Pinpoint the cell where the given text exists, returning its [X, Y] midpoint coordinate. 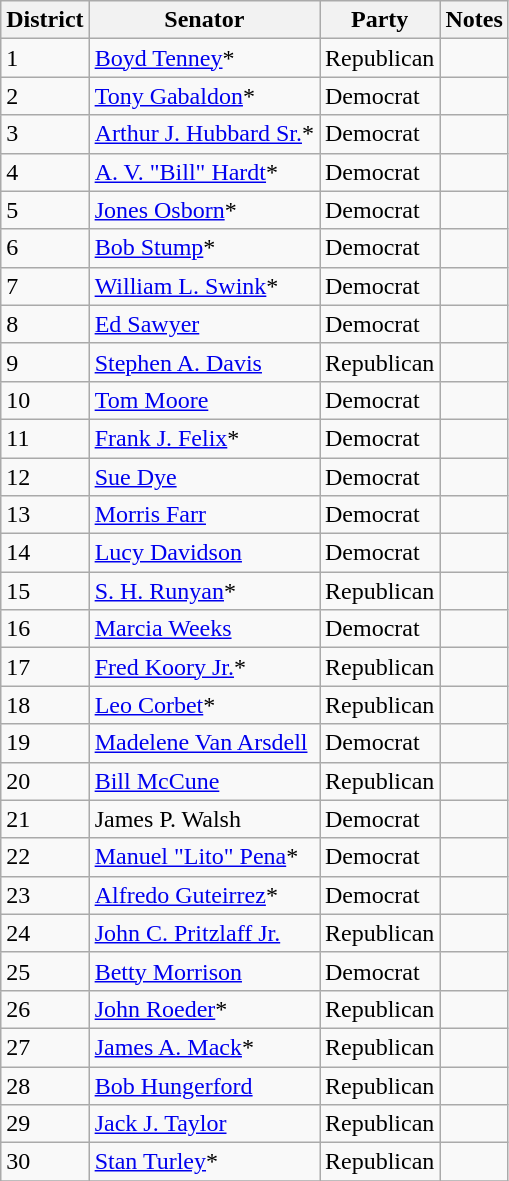
Tony Gabaldon* [204, 96]
18 [45, 705]
Sue Dye [204, 477]
17 [45, 667]
Frank J. Felix* [204, 438]
10 [45, 400]
James P. Walsh [204, 819]
24 [45, 933]
Bill McCune [204, 781]
Leo Corbet* [204, 705]
27 [45, 1047]
5 [45, 210]
Manuel "Lito" Pena* [204, 857]
2 [45, 96]
John Roeder* [204, 1009]
4 [45, 172]
Bob Hungerford [204, 1085]
Alfredo Guteirrez* [204, 895]
Betty Morrison [204, 971]
Marcia Weeks [204, 629]
22 [45, 857]
25 [45, 971]
James A. Mack* [204, 1047]
12 [45, 477]
Ed Sawyer [204, 324]
13 [45, 515]
Madelene Van Arsdell [204, 743]
Jack J. Taylor [204, 1124]
8 [45, 324]
Lucy Davidson [204, 553]
Arthur J. Hubbard Sr.* [204, 134]
Senator [204, 20]
Fred Koory Jr.* [204, 667]
Stan Turley* [204, 1162]
20 [45, 781]
11 [45, 438]
3 [45, 134]
District [45, 20]
6 [45, 248]
Bob Stump* [204, 248]
A. V. "Bill" Hardt* [204, 172]
Boyd Tenney* [204, 58]
Notes [474, 20]
26 [45, 1009]
23 [45, 895]
28 [45, 1085]
15 [45, 591]
John C. Pritzlaff Jr. [204, 933]
S. H. Runyan* [204, 591]
1 [45, 58]
7 [45, 286]
21 [45, 819]
Morris Farr [204, 515]
9 [45, 362]
14 [45, 553]
Tom Moore [204, 400]
19 [45, 743]
29 [45, 1124]
Party [380, 20]
16 [45, 629]
30 [45, 1162]
Stephen A. Davis [204, 362]
Jones Osborn* [204, 210]
William L. Swink* [204, 286]
